Detect which cell encompasses the target text, then output its (X, Y) center coordinate. 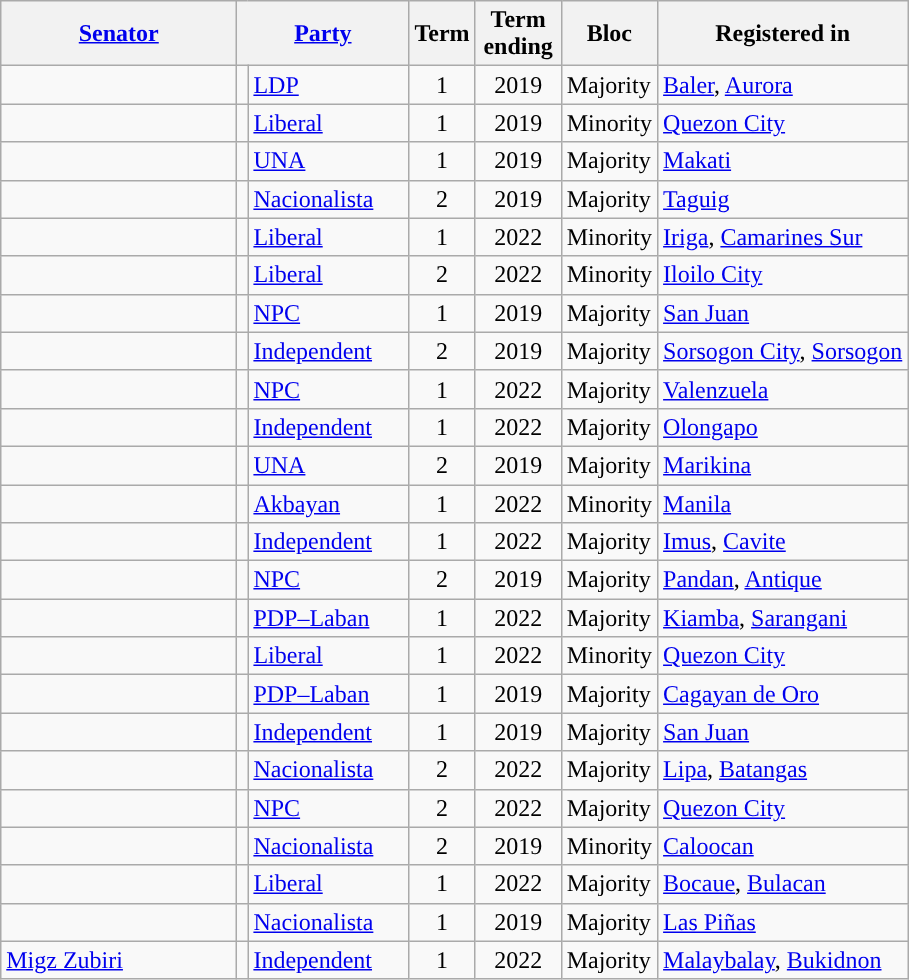
Imus, Cavite (783, 542)
Taguig (783, 199)
Cagayan de Oro (783, 694)
Baler, Aurora (783, 85)
Bocaue, Bulacan (783, 884)
Sorsogon City, Sorsogon (783, 351)
Valenzuela (783, 389)
Senator (119, 34)
Iloilo City (783, 275)
Akbayan (328, 503)
Registered in (783, 34)
Pandan, Antique (783, 580)
Caloocan (783, 846)
Iriga, Camarines Sur (783, 237)
Kiamba, Sarangani (783, 618)
Bloc (609, 34)
LDP (328, 85)
Las Piñas (783, 922)
Party (323, 34)
Olongapo (783, 427)
Marikina (783, 465)
Malaybalay, Bukidnon (783, 960)
Term ending (518, 34)
Manila (783, 503)
Lipa, Batangas (783, 770)
Migz Zubiri (119, 960)
Term (442, 34)
Makati (783, 161)
